Detect which cell encompasses the target text, then output its (X, Y) center coordinate. 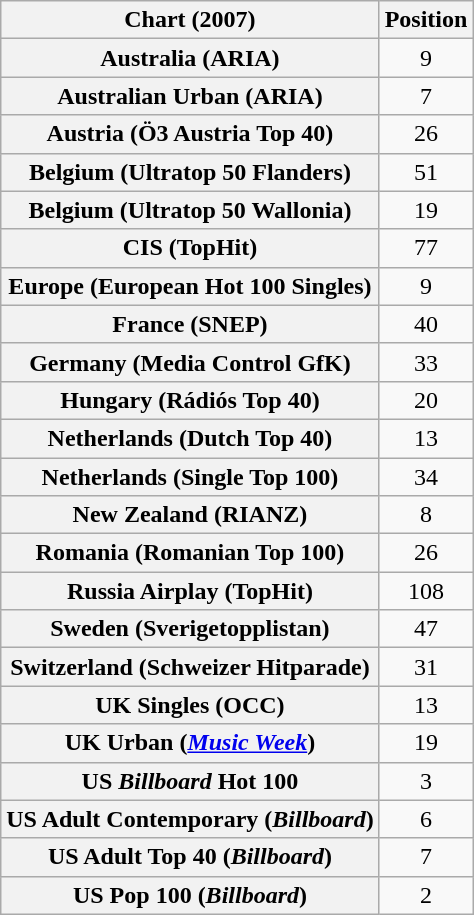
8 (426, 515)
Position (426, 20)
France (SNEP) (190, 324)
US Billboard Hot 100 (190, 781)
20 (426, 400)
Austria (Ö3 Austria Top 40) (190, 134)
Europe (European Hot 100 Singles) (190, 286)
CIS (TopHit) (190, 248)
Romania (Romanian Top 100) (190, 553)
UK Urban (Music Week) (190, 743)
6 (426, 819)
51 (426, 172)
US Adult Contemporary (Billboard) (190, 819)
Australian Urban (ARIA) (190, 96)
UK Singles (OCC) (190, 705)
108 (426, 591)
2 (426, 895)
Switzerland (Schweizer Hitparade) (190, 667)
US Adult Top 40 (Billboard) (190, 857)
Hungary (Rádiós Top 40) (190, 400)
Belgium (Ultratop 50 Flanders) (190, 172)
Germany (Media Control GfK) (190, 362)
31 (426, 667)
US Pop 100 (Billboard) (190, 895)
33 (426, 362)
New Zealand (RIANZ) (190, 515)
40 (426, 324)
Australia (ARIA) (190, 58)
Chart (2007) (190, 20)
Sweden (Sverigetopplistan) (190, 629)
3 (426, 781)
34 (426, 477)
Belgium (Ultratop 50 Wallonia) (190, 210)
Russia Airplay (TopHit) (190, 591)
Netherlands (Dutch Top 40) (190, 438)
77 (426, 248)
47 (426, 629)
Netherlands (Single Top 100) (190, 477)
